From the cell containing the given text, extract its center point as [X, Y] coordinate. 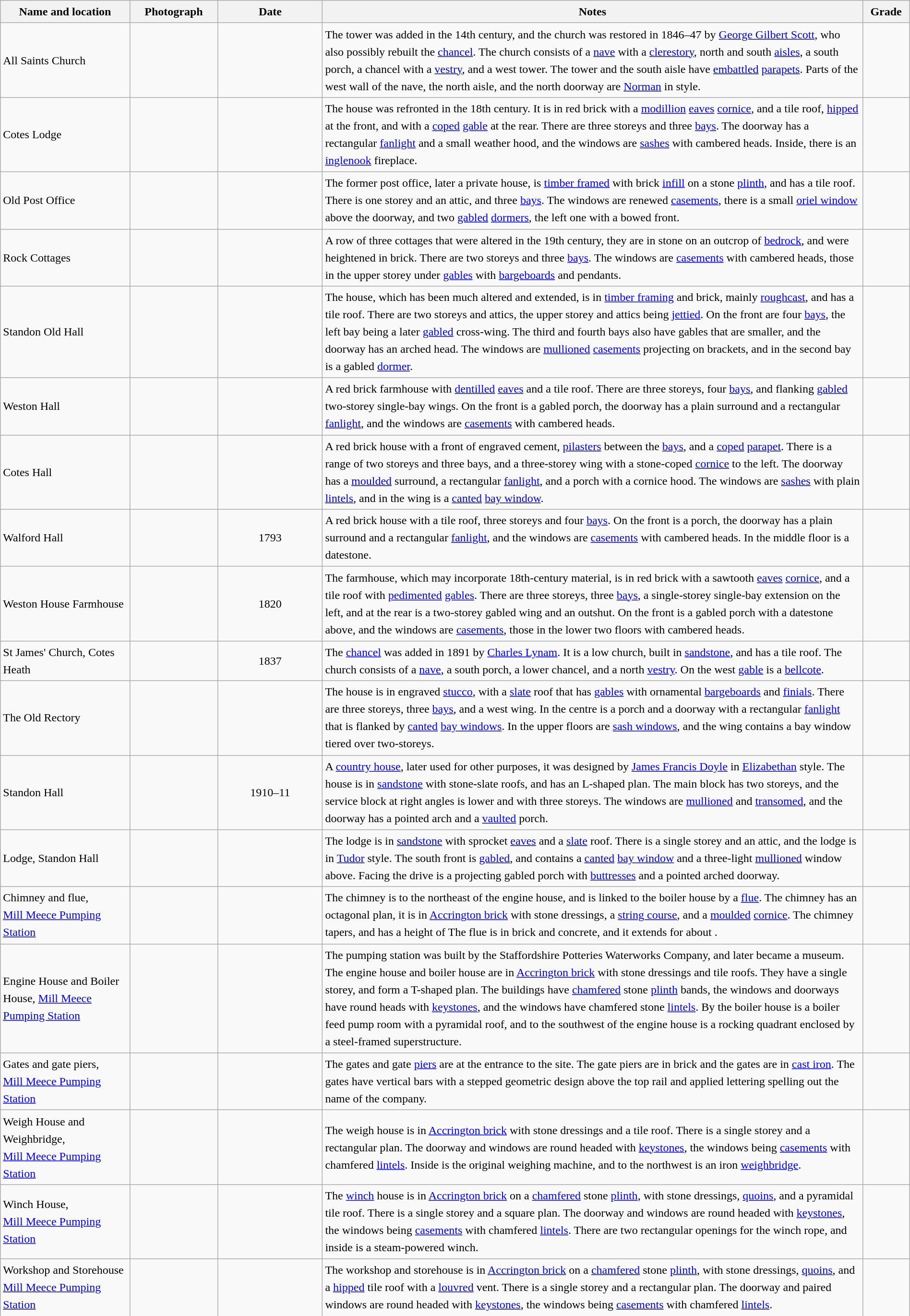
Chimney and flue,Mill Meece Pumping Station [65, 916]
All Saints Church [65, 60]
Cotes Lodge [65, 134]
1793 [270, 538]
Weston House Farmhouse [65, 604]
Rock Cottages [65, 257]
Notes [592, 12]
Photograph [174, 12]
Engine House and Boiler House, Mill Meece Pumping Station [65, 998]
1820 [270, 604]
Gates and gate piers,Mill Meece Pumping Station [65, 1082]
Winch House,Mill Meece Pumping Station [65, 1222]
Standon Old Hall [65, 332]
Standon Hall [65, 793]
Weston Hall [65, 406]
Name and location [65, 12]
Date [270, 12]
Grade [886, 12]
St James' Church, Cotes Heath [65, 660]
Cotes Hall [65, 472]
1910–11 [270, 793]
Old Post Office [65, 201]
Workshop and StorehouseMill Meece Pumping Station [65, 1287]
Lodge, Standon Hall [65, 858]
Weigh House and Weighbridge,Mill Meece Pumping Station [65, 1147]
The Old Rectory [65, 718]
1837 [270, 660]
Walford Hall [65, 538]
